Extract the [X, Y] coordinate from the center of the cell holding the provided text.  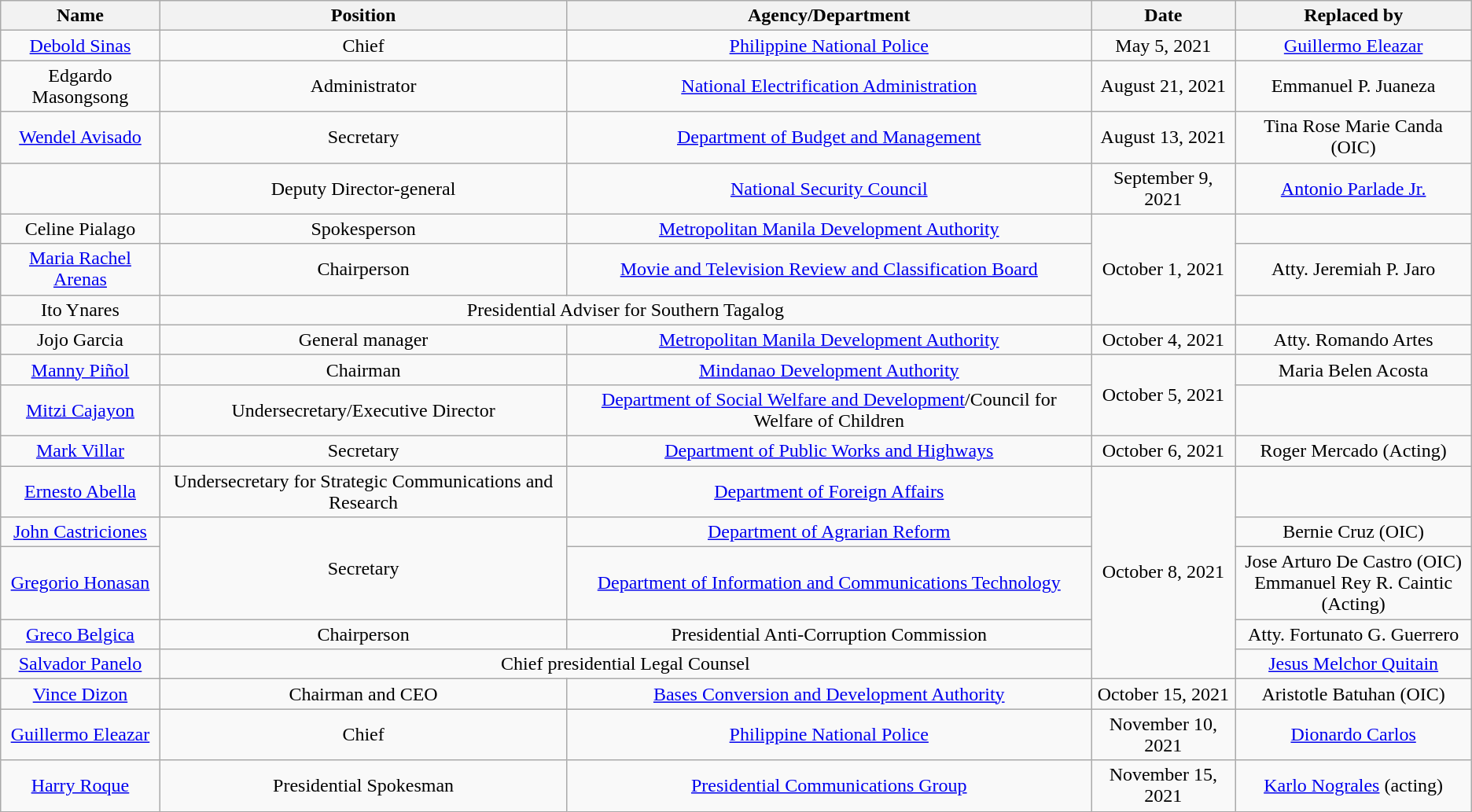
Department of Social Welfare and Development/Council for Welfare of Children [829, 410]
Bases Conversion and Development Authority [829, 694]
Chairman [363, 369]
Maria Belen Acosta [1353, 369]
August 21, 2021 [1164, 86]
National Security Council [829, 189]
Harry Roque [80, 786]
Jose Arturo De Castro (OIC)Emmanuel Rey R. Caintic (Acting) [1353, 583]
Department of Information and Communications Technology [829, 583]
Atty. Romando Artes [1353, 340]
National Electrification Administration [829, 86]
Jesus Melchor Quitain [1353, 664]
Maria Rachel Arenas [80, 269]
Replaced by [1353, 16]
Bernie Cruz (OIC) [1353, 532]
Agency/Department [829, 16]
October 8, 2021 [1164, 572]
Mindanao Development Authority [829, 369]
Mark Villar [80, 450]
November 10, 2021 [1164, 734]
Aristotle Batuhan (OIC) [1353, 694]
Presidential Communications Group [829, 786]
Emmanuel P. Juaneza [1353, 86]
Chairman and CEO [363, 694]
Presidential Anti-Corruption Commission [829, 634]
Chief presidential Legal Counsel [625, 664]
Vince Dizon [80, 694]
Karlo Nograles (acting) [1353, 786]
Undersecretary/Executive Director [363, 410]
Department of Agrarian Reform [829, 532]
Atty. Jeremiah P. Jaro [1353, 269]
October 6, 2021 [1164, 450]
Deputy Director-general [363, 189]
Movie and Television Review and Classification Board [829, 269]
Gregorio Honasan [80, 583]
August 13, 2021 [1164, 137]
Ito Ynares [80, 310]
Edgardo Masongsong [80, 86]
October 15, 2021 [1164, 694]
Celine Pialago [80, 229]
Date [1164, 16]
Dionardo Carlos [1353, 734]
May 5, 2021 [1164, 46]
Name [80, 16]
November 15, 2021 [1164, 786]
Atty. Fortunato G. Guerrero [1353, 634]
Presidential Adviser for Southern Tagalog [625, 310]
Presidential Spokesman [363, 786]
Position [363, 16]
Mitzi Cajayon [80, 410]
Undersecretary for Strategic Communications and Research [363, 491]
October 1, 2021 [1164, 269]
Jojo Garcia [80, 340]
Tina Rose Marie Canda (OIC) [1353, 137]
October 5, 2021 [1164, 395]
Greco Belgica [80, 634]
Manny Piñol [80, 369]
September 9, 2021 [1164, 189]
Antonio Parlade Jr. [1353, 189]
John Castriciones [80, 532]
Roger Mercado (Acting) [1353, 450]
Department of Budget and Management [829, 137]
Salvador Panelo [80, 664]
Spokesperson [363, 229]
Ernesto Abella [80, 491]
General manager [363, 340]
Department of Public Works and Highways [829, 450]
October 4, 2021 [1164, 340]
Department of Foreign Affairs [829, 491]
Debold Sinas [80, 46]
Wendel Avisado [80, 137]
Administrator [363, 86]
